For the text-containing cell, return its midpoint in (x, y) coordinate format. 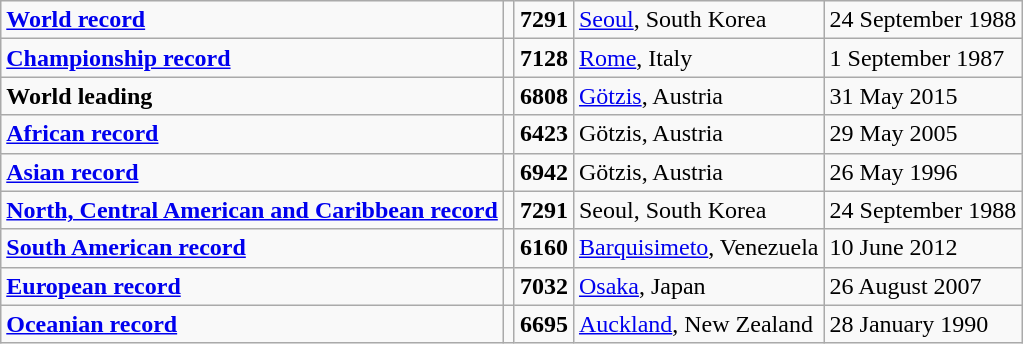
6423 (544, 134)
7032 (544, 286)
Championship record (252, 58)
Asian record (252, 172)
26 May 1996 (923, 172)
31 May 2015 (923, 96)
Oceanian record (252, 324)
North, Central American and Caribbean record (252, 210)
Auckland, New Zealand (698, 324)
29 May 2005 (923, 134)
6160 (544, 248)
1 September 1987 (923, 58)
World leading (252, 96)
6695 (544, 324)
Barquisimeto, Venezuela (698, 248)
6808 (544, 96)
Osaka, Japan (698, 286)
7128 (544, 58)
10 June 2012 (923, 248)
6942 (544, 172)
European record (252, 286)
26 August 2007 (923, 286)
28 January 1990 (923, 324)
South American record (252, 248)
World record (252, 20)
African record (252, 134)
Rome, Italy (698, 58)
